Identify which cell holds the provided text, then report its (x, y) central coordinate. 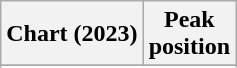
Peakposition (189, 34)
Chart (2023) (72, 34)
